From the cell containing the given text, extract its center point as [X, Y] coordinate. 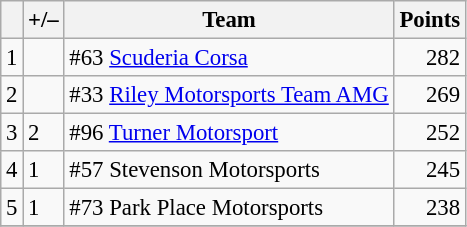
3 [12, 133]
#73 Park Place Motorsports [229, 208]
252 [430, 133]
238 [430, 208]
+/– [44, 20]
282 [430, 58]
#63 Scuderia Corsa [229, 58]
#33 Riley Motorsports Team AMG [229, 95]
Team [229, 20]
#96 Turner Motorsport [229, 133]
Points [430, 20]
269 [430, 95]
4 [12, 170]
245 [430, 170]
#57 Stevenson Motorsports [229, 170]
5 [12, 208]
